For the text-containing cell, return its midpoint in [x, y] coordinate format. 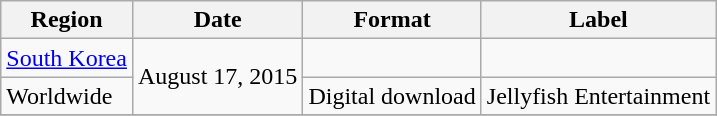
South Korea [67, 58]
Region [67, 20]
Label [598, 20]
Format [392, 20]
Jellyfish Entertainment [598, 96]
Digital download [392, 96]
Worldwide [67, 96]
August 17, 2015 [217, 77]
Date [217, 20]
